Return [x, y] of the center of cell containing provided text 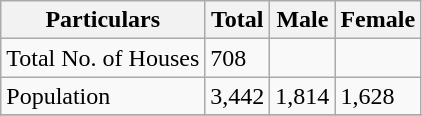
Female [378, 20]
Total No. of Houses [103, 58]
Total [238, 20]
1,814 [302, 96]
Male [302, 20]
Particulars [103, 20]
3,442 [238, 96]
708 [238, 58]
Population [103, 96]
1,628 [378, 96]
